Extract the (X, Y) coordinate from the center of the cell holding the provided text.  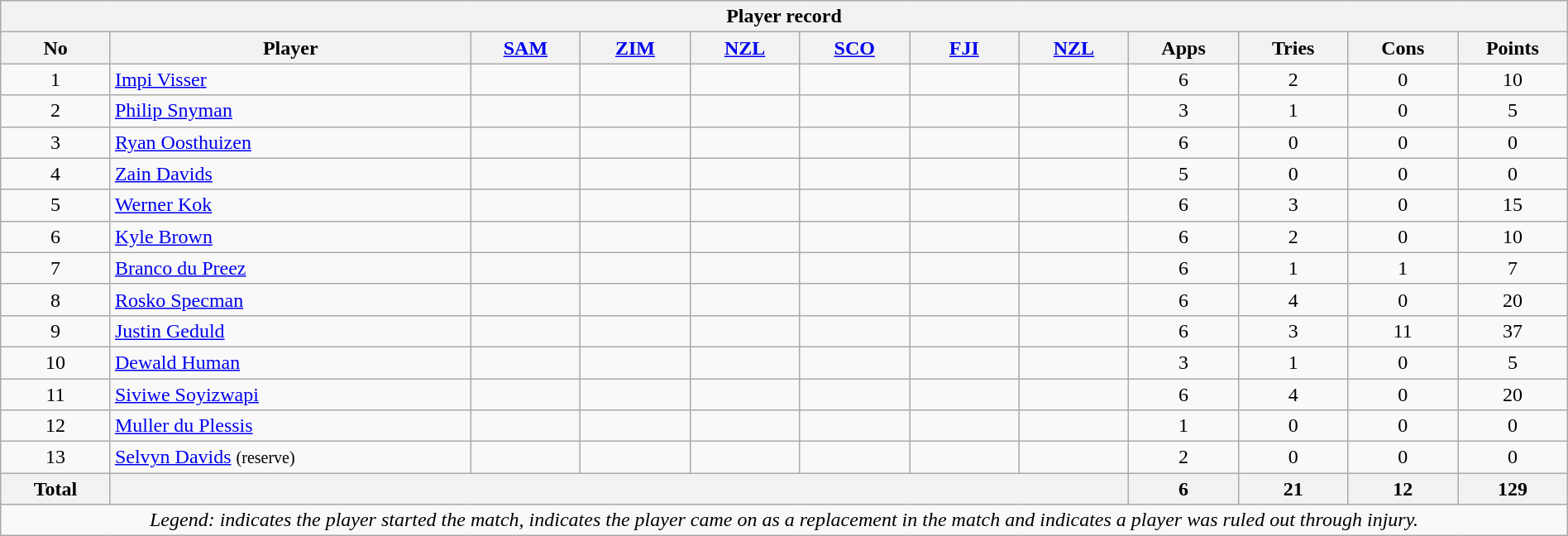
ZIM (635, 48)
Muller du Plessis (290, 426)
Tries (1293, 48)
Ryan Oosthuizen (290, 142)
No (56, 48)
Player (290, 48)
SCO (855, 48)
Rosko Specman (290, 299)
Philip Snyman (290, 111)
15 (1513, 205)
Cons (1403, 48)
Player record (784, 17)
129 (1513, 489)
Siviwe Soyizwapi (290, 395)
Impi Visser (290, 79)
21 (1293, 489)
8 (56, 299)
Apps (1184, 48)
9 (56, 331)
Dewald Human (290, 362)
37 (1513, 331)
Kyle Brown (290, 237)
SAM (526, 48)
Selvyn Davids (reserve) (290, 457)
FJI (964, 48)
13 (56, 457)
Branco du Preez (290, 268)
Werner Kok (290, 205)
Justin Geduld (290, 331)
Zain Davids (290, 174)
Points (1513, 48)
Total (56, 489)
